Capture the cell that displays the provided text and extract its [X, Y] central coordinate. 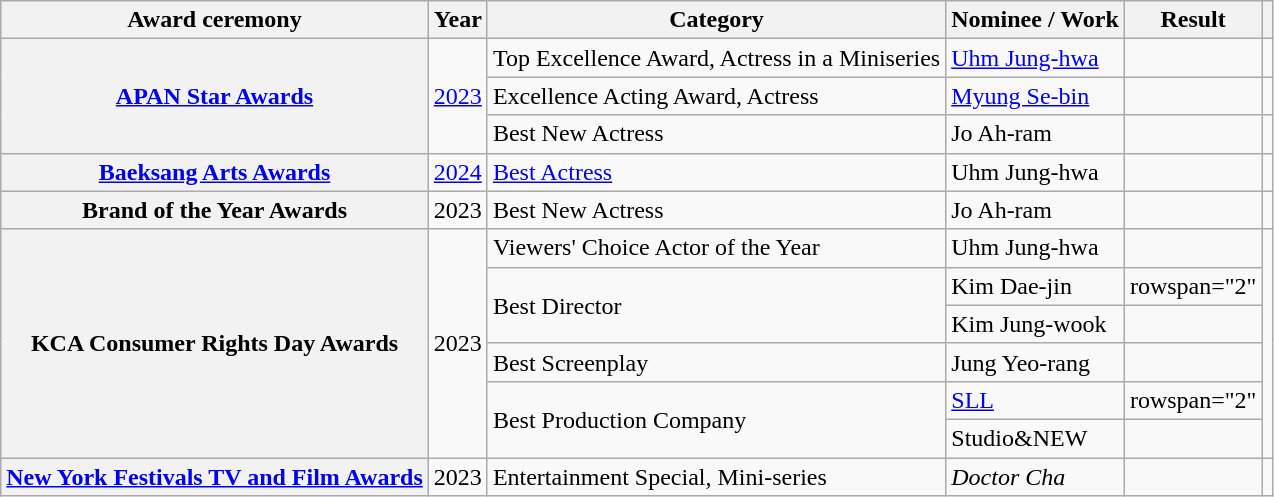
Best Actress [716, 172]
Nominee / Work [1036, 20]
Brand of the Year Awards [215, 210]
New York Festivals TV and Film Awards [215, 477]
Top Excellence Award, Actress in a Miniseries [716, 58]
Excellence Acting Award, Actress [716, 96]
Kim Jung-wook [1036, 324]
Viewers' Choice Actor of the Year [716, 248]
Entertainment Special, Mini-series [716, 477]
APAN Star Awards [215, 96]
Myung Se-bin [1036, 96]
Category [716, 20]
Doctor Cha [1036, 477]
Best Screenplay [716, 362]
Best Director [716, 305]
Year [458, 20]
Jung Yeo-rang [1036, 362]
Best Production Company [716, 419]
2024 [458, 172]
Kim Dae-jin [1036, 286]
SLL [1036, 400]
Result [1193, 20]
Award ceremony [215, 20]
Studio&NEW [1036, 438]
Baeksang Arts Awards [215, 172]
KCA Consumer Rights Day Awards [215, 343]
